Capture the cell that displays the provided text and extract its [x, y] central coordinate. 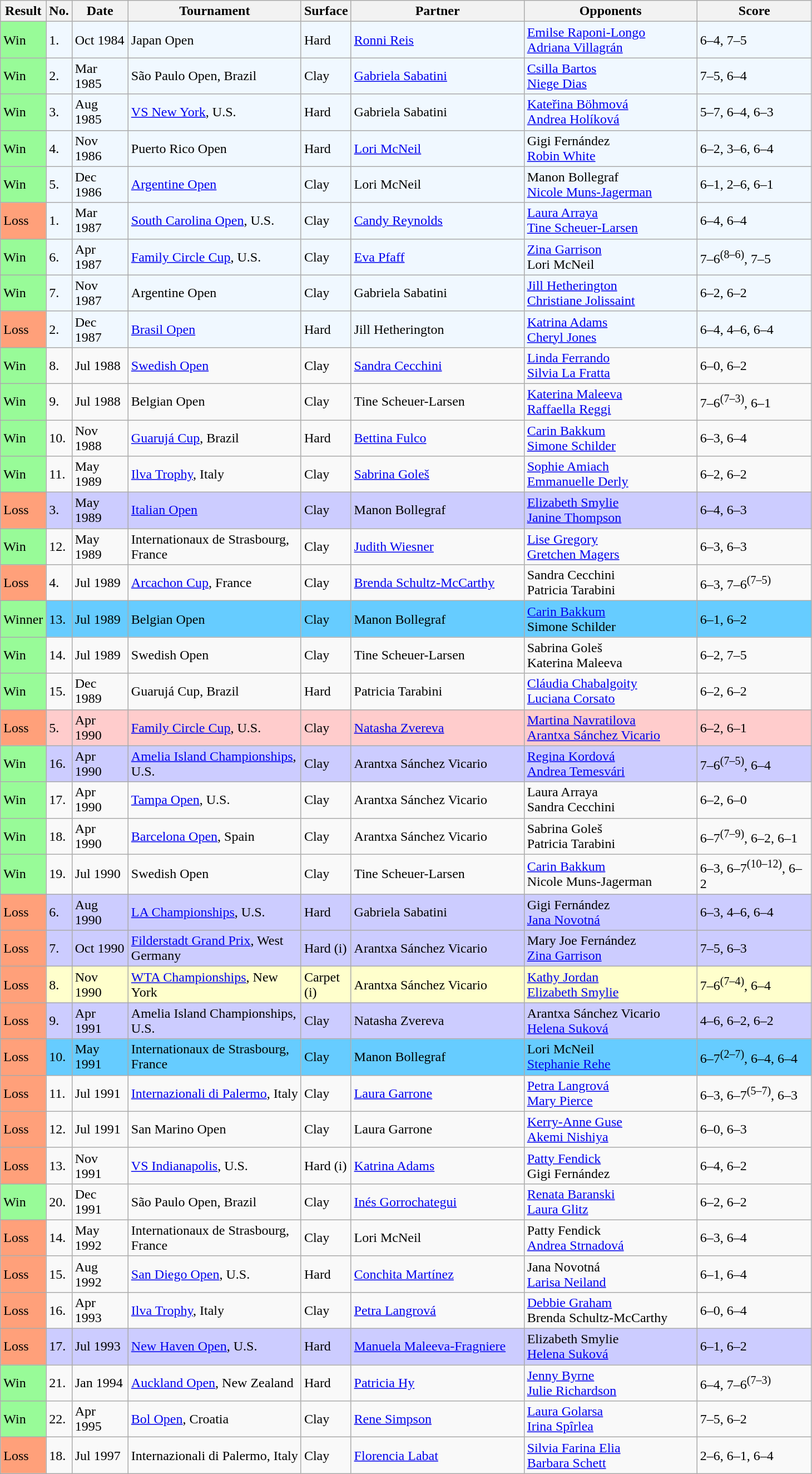
Oct 1990 [100, 948]
LA Championships, U.S. [215, 913]
7–5, 6–2 [754, 1419]
Bol Open, Croatia [215, 1419]
Sabrina Goleš Katerina Maleeva [611, 655]
Jul 1993 [100, 1347]
Gigi Fernández Jana Novotná [611, 913]
Sophie Amiach Emmanuelle Derly [611, 474]
6–3, 4–6, 6–4 [754, 913]
19. [59, 874]
6–0, 6–4 [754, 1310]
New Haven Open, U.S. [215, 1347]
Zina Garrison Lori McNeil [611, 257]
South Carolina Open, U.S. [215, 220]
Martina Navratilova Arantxa Sánchez Vicario [611, 728]
Petra Langrová Mary Pierce [611, 1093]
Carpet (i) [326, 985]
6–4, 7–6(7–3) [754, 1383]
Dec 1991 [100, 1202]
Kateřina Böhmová Andrea Holíková [611, 112]
Carin Bakkum Nicole Muns-Jagerman [611, 874]
4–6, 6–2, 6–2 [754, 1021]
6–0, 6–3 [754, 1130]
Jan 1994 [100, 1383]
Judith Wiesner [437, 546]
Mary Joe Fernández Zina Garrison [611, 948]
7–6(7–3), 6–1 [754, 402]
Renata Baranski Laura Glitz [611, 1202]
No. [59, 11]
Nov 1986 [100, 148]
Laura Arraya Tine Scheuer-Larsen [611, 220]
Arcachon Cup, France [215, 583]
Emilse Raponi-Longo Adriana Villagrán [611, 40]
Brenda Schultz-McCarthy [437, 583]
Rene Simpson [437, 1419]
6–2, 6–0 [754, 800]
Jill Hetherington [437, 329]
Katrina Adams Cheryl Jones [611, 329]
Apr 1991 [100, 1021]
Jenny Byrne Julie Richardson [611, 1383]
Auckland Open, New Zealand [215, 1383]
Filderstadt Grand Prix, West Germany [215, 948]
6–4, 4–6, 6–4 [754, 329]
Jul 1990 [100, 874]
Katerina Maleeva Raffaella Reggi [611, 402]
Apr 1987 [100, 257]
Score [754, 11]
Nov 1991 [100, 1165]
Jill Hetherington Christiane Jolissaint [611, 293]
Date [100, 11]
Florencia Labat [437, 1456]
6–7(7–9), 6–2, 6–1 [754, 836]
6–0, 6–2 [754, 365]
6–3, 6–3 [754, 546]
Nov 1987 [100, 293]
WTA Championships, New York [215, 985]
6–4, 6–3 [754, 511]
Dec 1986 [100, 185]
Italian Open [215, 511]
Puerto Rico Open [215, 148]
Sabrina Goleš [437, 474]
Ronni Reis [437, 40]
7–6(7–5), 6–4 [754, 763]
Sandra Cecchini [437, 365]
5–7, 6–4, 6–3 [754, 112]
Candy Reynolds [437, 220]
Oct 1984 [100, 40]
Patricia Tarabini [437, 691]
Dec 1989 [100, 691]
Elizabeth Smylie Janine Thompson [611, 511]
May 1992 [100, 1238]
San Marino Open [215, 1130]
6–4, 6–2 [754, 1165]
7–5, 6–3 [754, 948]
Dec 1987 [100, 329]
7–5, 6–4 [754, 76]
Apr 1995 [100, 1419]
Arantxa Sánchez Vicario Helena Suková [611, 1021]
Conchita Martínez [437, 1274]
Linda Ferrando Silvia La Fratta [611, 365]
Nov 1990 [100, 985]
VS New York, U.S. [215, 112]
Csilla Bartos Niege Dias [611, 76]
Result [23, 11]
Japan Open [215, 40]
Eva Pfaff [437, 257]
Patricia Hy [437, 1383]
Winner [23, 619]
Regina Kordová Andrea Temesvári [611, 763]
Aug 1990 [100, 913]
Inés Gorrochategui [437, 1202]
6–2, 7–5 [754, 655]
Nov 1988 [100, 437]
Manuela Maleeva-Fragniere [437, 1347]
6–2, 3–6, 6–4 [754, 148]
Barcelona Open, Spain [215, 836]
Kathy Jordan Elizabeth Smylie [611, 985]
Tampa Open, U.S. [215, 800]
Brasil Open [215, 329]
Patty Fendick Andrea Strnadová [611, 1238]
Jana Novotná Larisa Neiland [611, 1274]
May 1991 [100, 1057]
6–4, 7–5 [754, 40]
Kerry-Anne Guse Akemi Nishiya [611, 1130]
Laura Golarsa Irina Spîrlea [611, 1419]
Laura Arraya Sandra Cecchini [611, 800]
20. [59, 1202]
21. [59, 1383]
Apr 1993 [100, 1310]
6–3, 6–7(5–7), 6–3 [754, 1093]
6–1, 2–6, 6–1 [754, 185]
Jul 1997 [100, 1456]
Katrina Adams [437, 1165]
Mar 1987 [100, 220]
6–7(2–7), 6–4, 6–4 [754, 1057]
Bettina Fulco [437, 437]
6–3, 6–7(10–12), 6–2 [754, 874]
6–2, 6–1 [754, 728]
San Diego Open, U.S. [215, 1274]
Sandra Cecchini Patricia Tarabini [611, 583]
Silvia Farina Elia Barbara Schett [611, 1456]
Cláudia Chabalgoity Luciana Corsato [611, 691]
Lise Gregory Gretchen Magers [611, 546]
6–1, 6–4 [754, 1274]
Lori McNeil Stephanie Rehe [611, 1057]
Surface [326, 11]
Gigi Fernández Robin White [611, 148]
Opponents [611, 11]
Mar 1985 [100, 76]
VS Indianapolis, U.S. [215, 1165]
6–4, 6–4 [754, 220]
Debbie Graham Brenda Schultz-McCarthy [611, 1310]
22. [59, 1419]
Sabrina Goleš Patricia Tarabini [611, 836]
Patty Fendick Gigi Fernández [611, 1165]
Tournament [215, 11]
6–3, 7–6(7–5) [754, 583]
Manon Bollegraf Nicole Muns-Jagerman [611, 185]
Aug 1985 [100, 112]
7–6(8–6), 7–5 [754, 257]
Elizabeth Smylie Helena Suková [611, 1347]
7–6(7–4), 6–4 [754, 985]
Aug 1992 [100, 1274]
Partner [437, 11]
Petra Langrová [437, 1310]
2–6, 6–1, 6–4 [754, 1456]
